From the cell containing the given text, extract its center point as [x, y] coordinate. 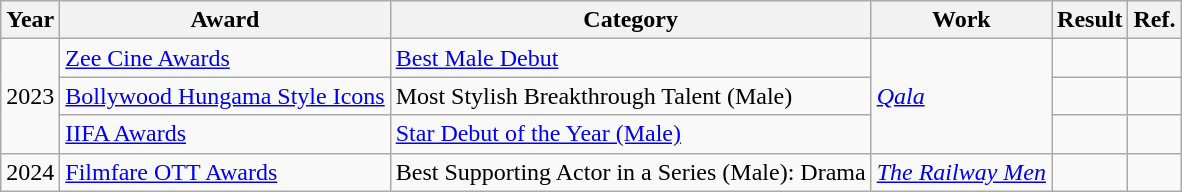
Category [630, 20]
Work [961, 20]
2024 [30, 172]
Year [30, 20]
Zee Cine Awards [225, 58]
2023 [30, 96]
The Railway Men [961, 172]
Bollywood Hungama Style Icons [225, 96]
Ref. [1154, 20]
Award [225, 20]
Most Stylish Breakthrough Talent (Male) [630, 96]
Filmfare OTT Awards [225, 172]
Result [1090, 20]
Best Male Debut [630, 58]
Star Debut of the Year (Male) [630, 134]
Qala [961, 96]
IIFA Awards [225, 134]
Best Supporting Actor in a Series (Male): Drama [630, 172]
